Extract the (X, Y) coordinate from the center of the cell holding the provided text.  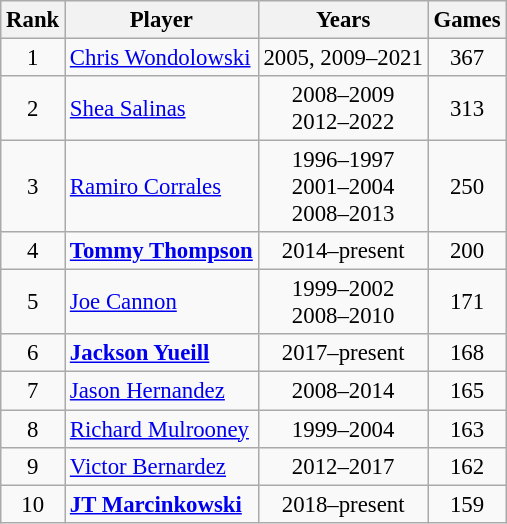
1 (33, 58)
Games (467, 20)
1996–19972001–20042008–2013 (343, 187)
Player (162, 20)
Shea Salinas (162, 108)
2014–present (343, 251)
3 (33, 187)
Ramiro Corrales (162, 187)
2012–2017 (343, 466)
171 (467, 302)
5 (33, 302)
Richard Mulrooney (162, 429)
200 (467, 251)
163 (467, 429)
2017–present (343, 353)
6 (33, 353)
2008–2014 (343, 391)
9 (33, 466)
2008–20092012–2022 (343, 108)
313 (467, 108)
Tommy Thompson (162, 251)
10 (33, 504)
1999–2004 (343, 429)
367 (467, 58)
159 (467, 504)
Jason Hernandez (162, 391)
4 (33, 251)
250 (467, 187)
JT Marcinkowski (162, 504)
2018–present (343, 504)
1999–20022008–2010 (343, 302)
2 (33, 108)
Victor Bernardez (162, 466)
Chris Wondolowski (162, 58)
165 (467, 391)
168 (467, 353)
Years (343, 20)
Joe Cannon (162, 302)
Rank (33, 20)
2005, 2009–2021 (343, 58)
162 (467, 466)
Jackson Yueill (162, 353)
8 (33, 429)
7 (33, 391)
